Determine the (x, y) coordinate at the center of the cell enclosing the given text.  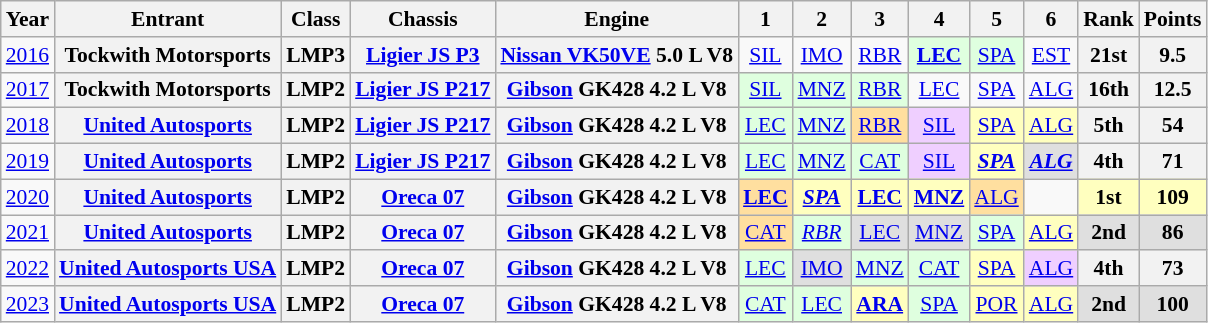
Chassis (422, 19)
3 (880, 19)
2016 (28, 55)
2023 (28, 304)
2022 (28, 269)
2020 (28, 197)
1 (766, 19)
9.5 (1173, 55)
Class (316, 19)
Ligier JS P3 (422, 55)
Entrant (168, 19)
5 (996, 19)
Engine (616, 19)
ARA (880, 304)
5th (1108, 126)
54 (1173, 126)
Points (1173, 19)
12.5 (1173, 90)
LMP3 (316, 55)
73 (1173, 269)
Rank (1108, 19)
POR (996, 304)
4 (939, 19)
1st (1108, 197)
2017 (28, 90)
2019 (28, 162)
86 (1173, 233)
Nissan VK50VE 5.0 L V8 (616, 55)
EST (1051, 55)
6 (1051, 19)
2018 (28, 126)
2021 (28, 233)
21st (1108, 55)
Year (28, 19)
109 (1173, 197)
100 (1173, 304)
2 (822, 19)
16th (1108, 90)
71 (1173, 162)
